Determine the [x, y] coordinate at the center of the cell enclosing the given text.  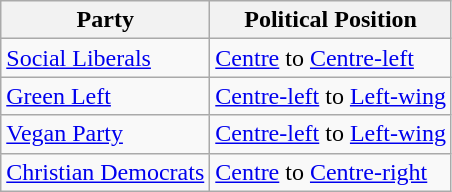
Social Liberals [106, 58]
Centre to Centre-left [331, 58]
Party [106, 20]
Political Position [331, 20]
Centre to Centre-right [331, 172]
Christian Democrats [106, 172]
Vegan Party [106, 134]
Green Left [106, 96]
